Capture the cell that displays the provided text and extract its (x, y) central coordinate. 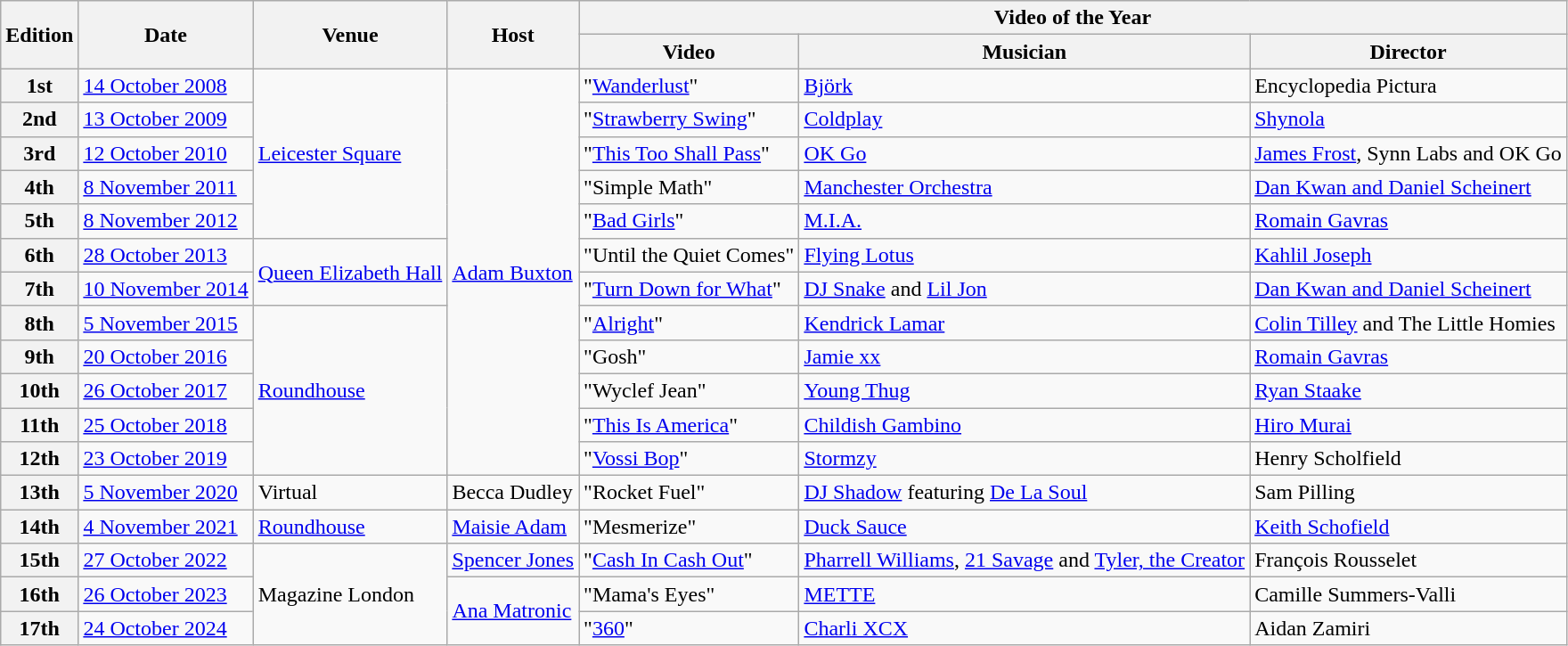
METTE (1025, 594)
15th (39, 560)
DJ Shadow featuring De La Soul (1025, 493)
Duck Sauce (1025, 527)
10th (39, 390)
28 October 2013 (166, 255)
11th (39, 425)
5 November 2020 (166, 493)
16th (39, 594)
James Frost, Synn Labs and OK Go (1409, 153)
Magazine London (350, 594)
"Strawberry Swing" (690, 119)
Pharrell Williams, 21 Savage and Tyler, the Creator (1025, 560)
14th (39, 527)
Maisie Adam (513, 527)
Camille Summers-Valli (1409, 594)
"Wyclef Jean" (690, 390)
François Rousselet (1409, 560)
Kendrick Lamar (1025, 323)
OK Go (1025, 153)
12th (39, 459)
25 October 2018 (166, 425)
10 November 2014 (166, 289)
M.I.A. (1025, 221)
9th (39, 356)
"360" (690, 628)
Encyclopedia Pictura (1409, 86)
"Mesmerize" (690, 527)
13 October 2009 (166, 119)
26 October 2017 (166, 390)
Flying Lotus (1025, 255)
Colin Tilley and The Little Homies (1409, 323)
Aidan Zamiri (1409, 628)
3rd (39, 153)
Video (690, 52)
5th (39, 221)
7th (39, 289)
1st (39, 86)
Virtual (350, 493)
12 October 2010 (166, 153)
24 October 2024 (166, 628)
4 November 2021 (166, 527)
Shynola (1409, 119)
Stormzy (1025, 459)
4th (39, 187)
Venue (350, 35)
"Mama's Eyes" (690, 594)
"Turn Down for What" (690, 289)
Date (166, 35)
26 October 2023 (166, 594)
"Rocket Fuel" (690, 493)
23 October 2019 (166, 459)
20 October 2016 (166, 356)
Leicester Square (350, 153)
"Simple Math" (690, 187)
Host (513, 35)
"Until the Quiet Comes" (690, 255)
Coldplay (1025, 119)
2nd (39, 119)
Video of the Year (1073, 18)
"Vossi Bop" (690, 459)
"Wanderlust" (690, 86)
Manchester Orchestra (1025, 187)
Sam Pilling (1409, 493)
Keith Schofield (1409, 527)
Young Thug (1025, 390)
27 October 2022 (166, 560)
"This Too Shall Pass" (690, 153)
Björk (1025, 86)
17th (39, 628)
"Gosh" (690, 356)
8th (39, 323)
DJ Snake and Lil Jon (1025, 289)
"This Is America" (690, 425)
"Cash In Cash Out" (690, 560)
6th (39, 255)
"Alright" (690, 323)
8 November 2011 (166, 187)
5 November 2015 (166, 323)
8 November 2012 (166, 221)
Spencer Jones (513, 560)
Jamie xx (1025, 356)
Adam Buxton (513, 273)
Ana Matronic (513, 611)
Kahlil Joseph (1409, 255)
Childish Gambino (1025, 425)
Hiro Murai (1409, 425)
Edition (39, 35)
Ryan Staake (1409, 390)
Musician (1025, 52)
13th (39, 493)
"Bad Girls" (690, 221)
Queen Elizabeth Hall (350, 272)
14 October 2008 (166, 86)
Charli XCX (1025, 628)
Becca Dudley (513, 493)
Henry Scholfield (1409, 459)
Director (1409, 52)
